For the text-containing cell, return its midpoint in (x, y) coordinate format. 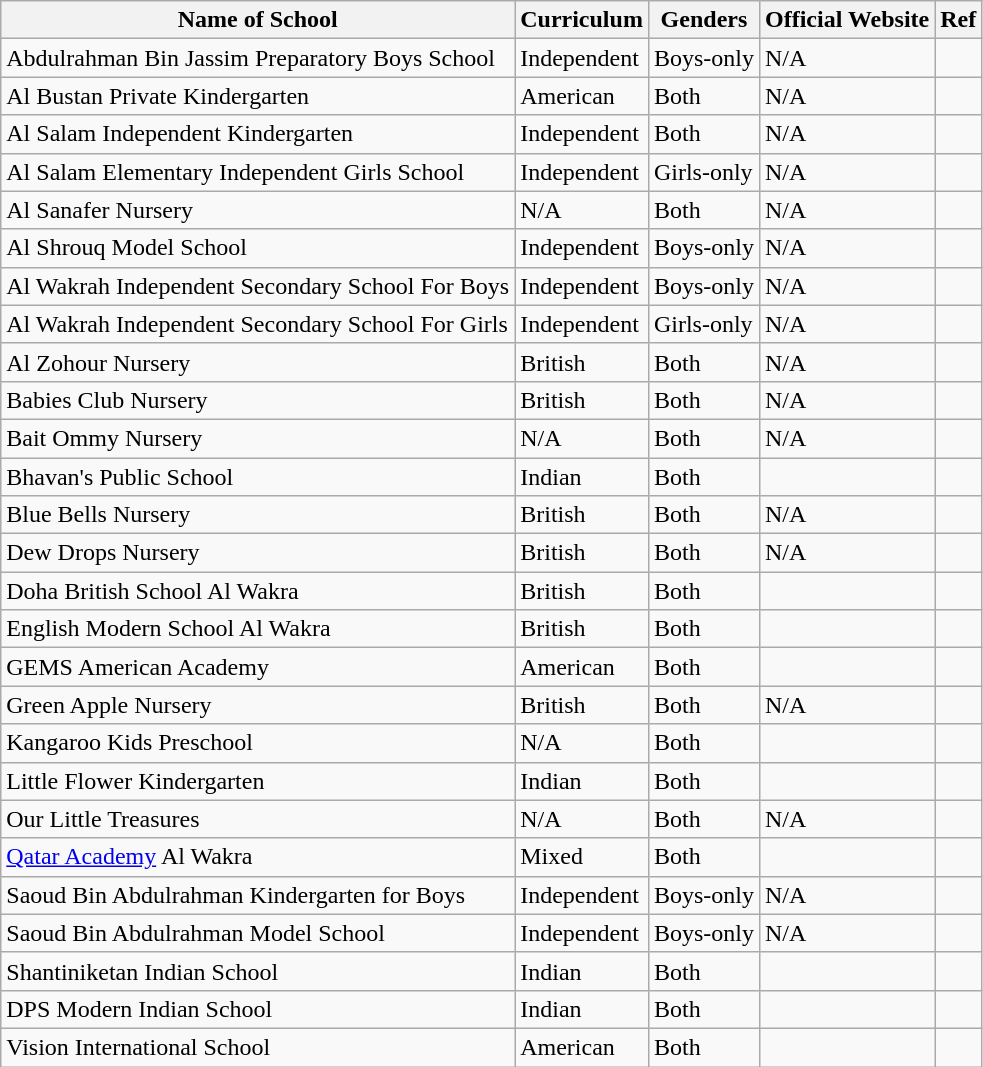
Al Bustan Private Kindergarten (258, 96)
Abdulrahman Bin Jassim Preparatory Boys School (258, 58)
Blue Bells Nursery (258, 515)
Babies Club Nursery (258, 400)
Bait Ommy Nursery (258, 438)
Bhavan's Public School (258, 477)
Al Sanafer Nursery (258, 210)
Al Salam Elementary Independent Girls School (258, 172)
DPS Modern Indian School (258, 1009)
Saoud Bin Abdulrahman Model School (258, 933)
Official Website (846, 20)
GEMS American Academy (258, 667)
Vision International School (258, 1047)
English Modern School Al Wakra (258, 629)
Dew Drops Nursery (258, 553)
Qatar Academy Al Wakra (258, 857)
Al Wakrah Independent Secondary School For Boys (258, 286)
Shantiniketan Indian School (258, 971)
Al Wakrah Independent Secondary School For Girls (258, 324)
Genders (704, 20)
Al Shrouq Model School (258, 248)
Doha British School Al Wakra (258, 591)
Curriculum (582, 20)
Kangaroo Kids Preschool (258, 743)
Al Zohour Nursery (258, 362)
Al Salam Independent Kindergarten (258, 134)
Green Apple Nursery (258, 705)
Ref (958, 20)
Saoud Bin Abdulrahman Kindergarten for Boys (258, 895)
Mixed (582, 857)
Little Flower Kindergarten (258, 781)
Our Little Treasures (258, 819)
Name of School (258, 20)
